Detect which cell encompasses the target text, then output its (X, Y) center coordinate. 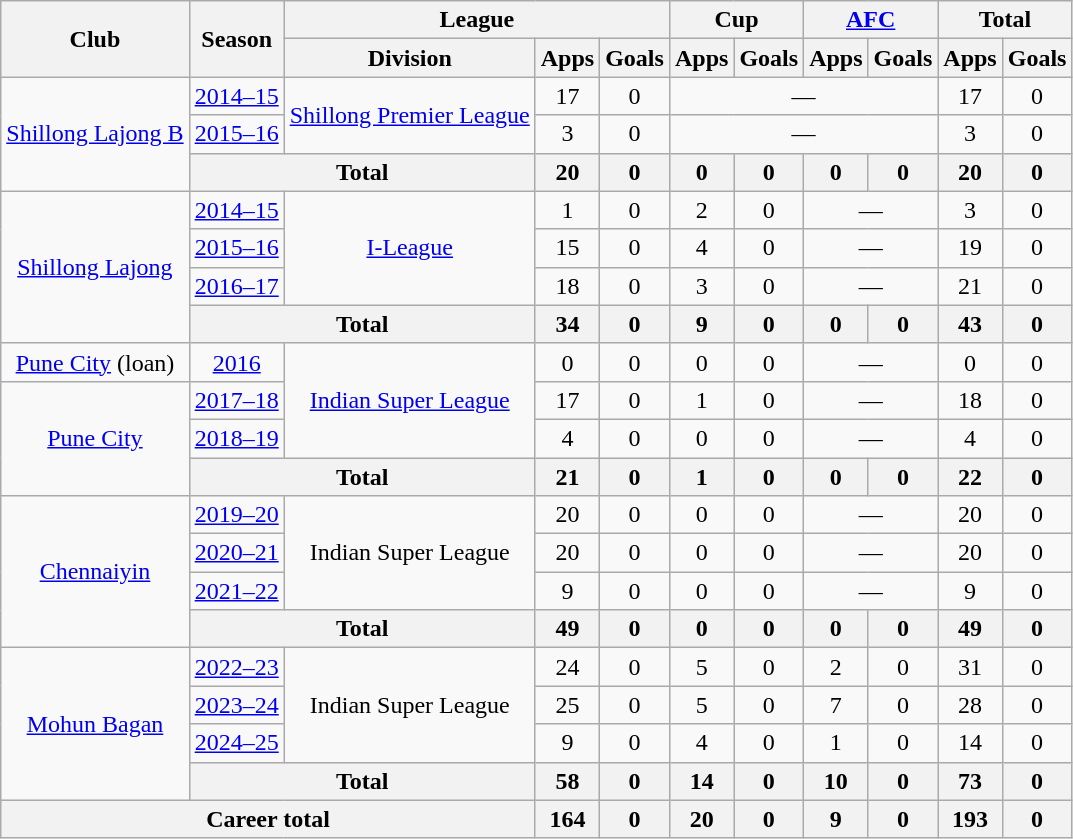
Pune City (loan) (95, 362)
22 (970, 477)
Shillong Lajong B (95, 134)
Pune City (95, 438)
Career total (268, 819)
League (476, 20)
58 (567, 781)
15 (567, 248)
2023–24 (236, 705)
193 (970, 819)
Shillong Lajong (95, 267)
7 (836, 705)
164 (567, 819)
19 (970, 248)
31 (970, 667)
Division (410, 58)
2018–19 (236, 438)
25 (567, 705)
28 (970, 705)
2024–25 (236, 743)
Chennaiyin (95, 572)
2022–23 (236, 667)
Club (95, 39)
AFC (871, 20)
34 (567, 324)
2016 (236, 362)
2021–22 (236, 591)
73 (970, 781)
43 (970, 324)
Cup (736, 20)
24 (567, 667)
Shillong Premier League (410, 115)
2020–21 (236, 553)
10 (836, 781)
2019–20 (236, 515)
I-League (410, 248)
Season (236, 39)
2017–18 (236, 400)
2016–17 (236, 286)
Mohun Bagan (95, 724)
